Scan for the cell matching the given text and deliver its [X, Y] coordinate at center. 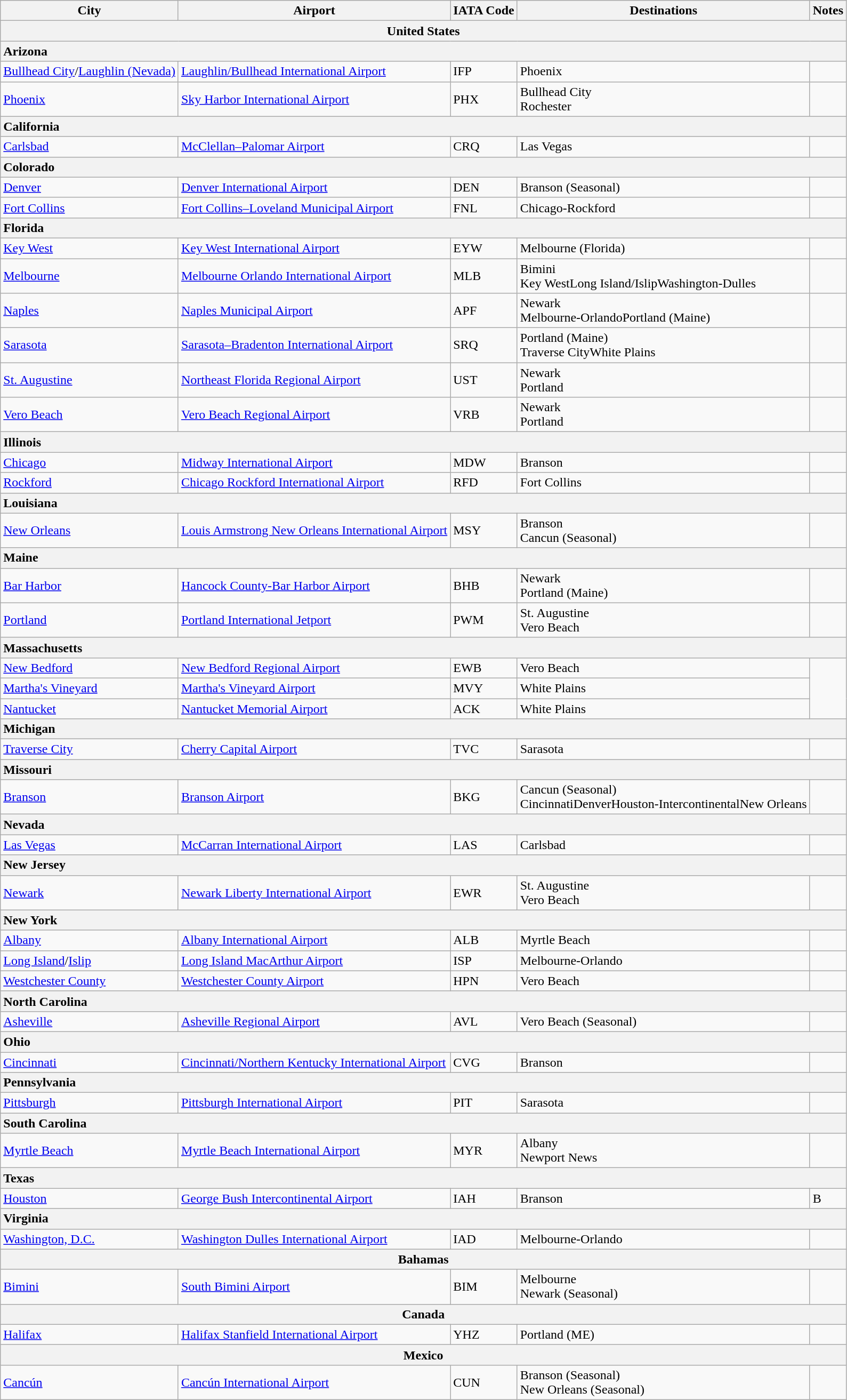
Arizona [423, 51]
Asheville [90, 1021]
BIM [484, 1286]
Westchester County Airport [314, 981]
Airport [314, 11]
FNL [484, 207]
SRQ [484, 346]
Pennsylvania [423, 1083]
MDW [484, 462]
ALB [484, 940]
B [828, 1198]
MVY [484, 688]
Branson Airport [314, 797]
South Bimini Airport [314, 1286]
Vero Beach (Seasonal) [663, 1021]
CVG [484, 1062]
Massachusetts [423, 647]
CUN [484, 1382]
Ohio [423, 1042]
Pittsburgh [90, 1103]
Louisiana [423, 503]
LAS [484, 845]
New York [423, 920]
Cincinnati/Northern Kentucky International Airport [314, 1062]
MLB [484, 275]
Sky Harbor International Airport [314, 99]
EYW [484, 248]
Newark Liberty International Airport [314, 893]
IAD [484, 1239]
Mexico [423, 1355]
TVC [484, 749]
IAH [484, 1198]
Colorado [423, 167]
Chicago [90, 462]
NewarkPortland (Maine) [663, 586]
NewarkMelbourne-OrlandoPortland (Maine) [663, 310]
Laughlin/Bullhead International Airport [314, 71]
United States [423, 31]
Bimini [90, 1286]
South Carolina [423, 1123]
Melbourne (Florida) [663, 248]
Washington Dulles International Airport [314, 1239]
Louis Armstrong New Orleans International Airport [314, 530]
IFP [484, 71]
Westchester County [90, 981]
Martha's Vineyard Airport [314, 688]
PHX [484, 99]
Key West International Airport [314, 248]
McClellan–Palomar Airport [314, 147]
Denver International Airport [314, 187]
RFD [484, 483]
BiminiKey WestLong Island/IslipWashington-Dulles [663, 275]
UST [484, 380]
Branson (Seasonal) [663, 187]
Melbourne [90, 275]
MelbourneNewark (Seasonal) [663, 1286]
North Carolina [423, 1001]
Bahamas [423, 1259]
Traverse City [90, 749]
YHZ [484, 1334]
Halifax Stanfield International Airport [314, 1334]
IATA Code [484, 11]
Newark [90, 893]
Key West [90, 248]
APF [484, 310]
Virginia [423, 1219]
Portland (ME) [663, 1334]
Illinois [423, 442]
Albany International Airport [314, 940]
Naples [90, 310]
Midway International Airport [314, 462]
Cincinnati [90, 1062]
Michigan [423, 729]
Nantucket [90, 709]
St. Augustine [90, 380]
BKG [484, 797]
Sarasota–Bradenton International Airport [314, 346]
Fort Collins–Loveland Municipal Airport [314, 207]
Bullhead City/Laughlin (Nevada) [90, 71]
EWR [484, 893]
DEN [484, 187]
Halifax [90, 1334]
Martha's Vineyard [90, 688]
Pittsburgh International Airport [314, 1103]
Nevada [423, 825]
AVL [484, 1021]
HPN [484, 981]
Bar Harbor [90, 586]
Rockford [90, 483]
AlbanyNewport News [663, 1151]
Hancock County-Bar Harbor Airport [314, 586]
McCarran International Airport [314, 845]
Melbourne Orlando International Airport [314, 275]
Chicago Rockford International Airport [314, 483]
Myrtle Beach International Airport [314, 1151]
MSY [484, 530]
Houston [90, 1198]
Long Island MacArthur Airport [314, 961]
Albany [90, 940]
Destinations [663, 11]
Texas [423, 1178]
Portland [90, 620]
PIT [484, 1103]
BHB [484, 586]
Portland (Maine)Traverse CityWhite Plains [663, 346]
New Jersey [423, 865]
Missouri [423, 770]
BransonCancun (Seasonal) [663, 530]
George Bush Intercontinental Airport [314, 1198]
Cherry Capital Airport [314, 749]
Denver [90, 187]
Naples Municipal Airport [314, 310]
Cancún International Airport [314, 1382]
New Bedford [90, 668]
MYR [484, 1151]
New Orleans [90, 530]
Bullhead CityRochester [663, 99]
California [423, 126]
Chicago-Rockford [663, 207]
Washington, D.C. [90, 1239]
Long Island/Islip [90, 961]
Branson (Seasonal)New Orleans (Seasonal) [663, 1382]
Florida [423, 228]
New Bedford Regional Airport [314, 668]
ISP [484, 961]
Vero Beach Regional Airport [314, 415]
City [90, 11]
Northeast Florida Regional Airport [314, 380]
Notes [828, 11]
VRB [484, 415]
Canada [423, 1314]
ACK [484, 709]
Portland International Jetport [314, 620]
Cancún [90, 1382]
Asheville Regional Airport [314, 1021]
Cancun (Seasonal)CincinnatiDenverHouston-IntercontinentalNew Orleans [663, 797]
EWB [484, 668]
CRQ [484, 147]
PWM [484, 620]
Maine [423, 558]
Nantucket Memorial Airport [314, 709]
